For the text-containing cell, return its midpoint in [x, y] coordinate format. 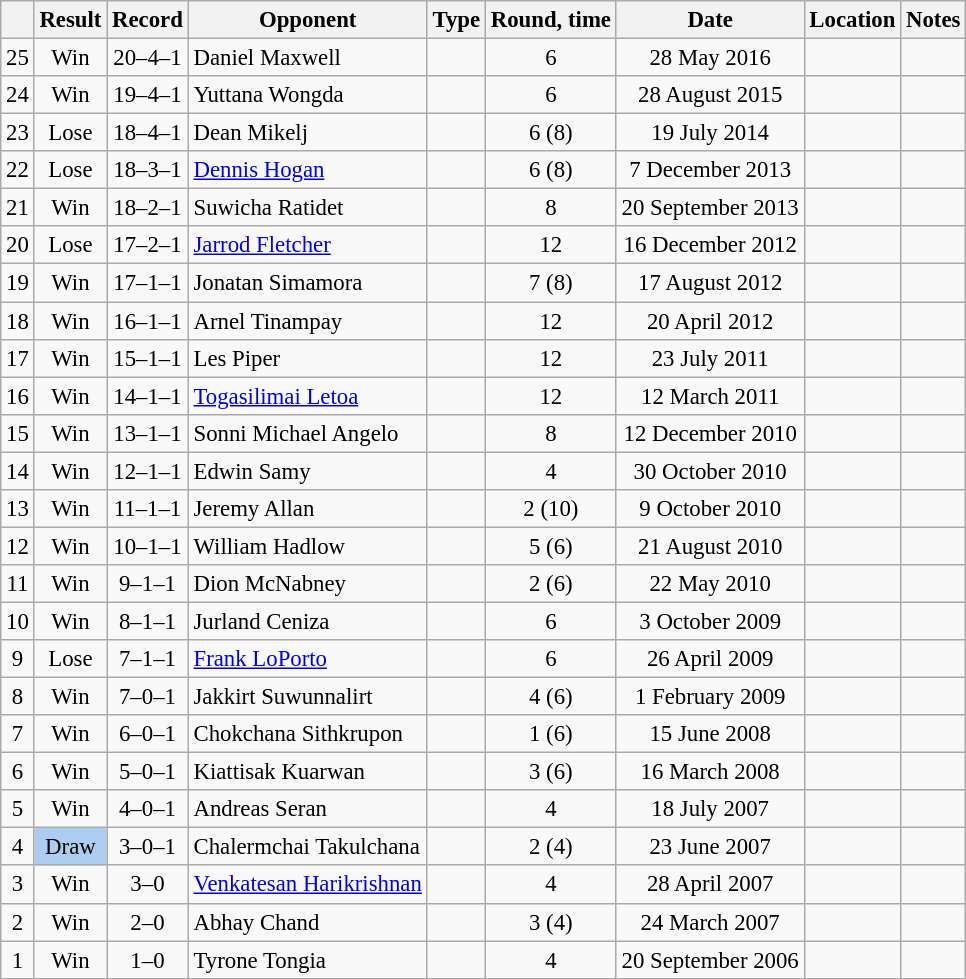
19 July 2014 [710, 133]
8–1–1 [148, 621]
9–1–1 [148, 584]
3 (6) [550, 772]
13–1–1 [148, 433]
13 [18, 509]
2 (10) [550, 509]
22 May 2010 [710, 584]
23 [18, 133]
3 (4) [550, 922]
Jeremy Allan [308, 509]
Les Piper [308, 358]
9 October 2010 [710, 509]
1–0 [148, 960]
16 March 2008 [710, 772]
3 [18, 885]
9 [18, 659]
15–1–1 [148, 358]
Frank LoPorto [308, 659]
Result [70, 20]
26 April 2009 [710, 659]
28 May 2016 [710, 58]
Togasilimai Letoa [308, 396]
1 [18, 960]
Suwicha Ratidet [308, 208]
Record [148, 20]
Notes [934, 20]
Chalermchai Takulchana [308, 847]
18 [18, 321]
12–1–1 [148, 471]
12 December 2010 [710, 433]
23 July 2011 [710, 358]
20 September 2006 [710, 960]
Daniel Maxwell [308, 58]
21 August 2010 [710, 546]
3–0–1 [148, 847]
14–1–1 [148, 396]
11 [18, 584]
William Hadlow [308, 546]
16 [18, 396]
3 October 2009 [710, 621]
14 [18, 471]
7–1–1 [148, 659]
1 (6) [550, 734]
Jonatan Simamora [308, 283]
Dean Mikelj [308, 133]
30 October 2010 [710, 471]
2 [18, 922]
Jarrod Fletcher [308, 245]
Draw [70, 847]
16 December 2012 [710, 245]
Type [456, 20]
18 July 2007 [710, 809]
Dion McNabney [308, 584]
7–0–1 [148, 697]
Edwin Samy [308, 471]
2–0 [148, 922]
4–0–1 [148, 809]
19–4–1 [148, 95]
Sonni Michael Angelo [308, 433]
7 [18, 734]
7 December 2013 [710, 170]
Abhay Chand [308, 922]
6–0–1 [148, 734]
Andreas Seran [308, 809]
5–0–1 [148, 772]
16–1–1 [148, 321]
Arnel Tinampay [308, 321]
Date [710, 20]
Opponent [308, 20]
5 (6) [550, 546]
11–1–1 [148, 509]
Location [852, 20]
17 [18, 358]
Jurland Ceniza [308, 621]
17–1–1 [148, 283]
Chokchana Sithkrupon [308, 734]
Yuttana Wongda [308, 95]
4 (6) [550, 697]
18–3–1 [148, 170]
7 (8) [550, 283]
10 [18, 621]
20 April 2012 [710, 321]
1 February 2009 [710, 697]
Tyrone Tongia [308, 960]
17–2–1 [148, 245]
24 [18, 95]
12 March 2011 [710, 396]
Kiattisak Kuarwan [308, 772]
22 [18, 170]
20–4–1 [148, 58]
24 March 2007 [710, 922]
Venkatesan Harikrishnan [308, 885]
28 April 2007 [710, 885]
2 (4) [550, 847]
28 August 2015 [710, 95]
18–4–1 [148, 133]
19 [18, 283]
20 [18, 245]
23 June 2007 [710, 847]
20 September 2013 [710, 208]
21 [18, 208]
3–0 [148, 885]
Round, time [550, 20]
15 June 2008 [710, 734]
10–1–1 [148, 546]
Dennis Hogan [308, 170]
2 (6) [550, 584]
25 [18, 58]
17 August 2012 [710, 283]
Jakkirt Suwunnalirt [308, 697]
15 [18, 433]
18–2–1 [148, 208]
5 [18, 809]
